Scan for the cell matching the given text and deliver its [x, y] coordinate at center. 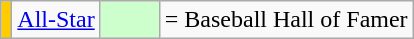
= Baseball Hall of Famer [286, 20]
All-Star [56, 20]
